Find where the given text appears and provide that cell's center as [X, Y] coordinate. 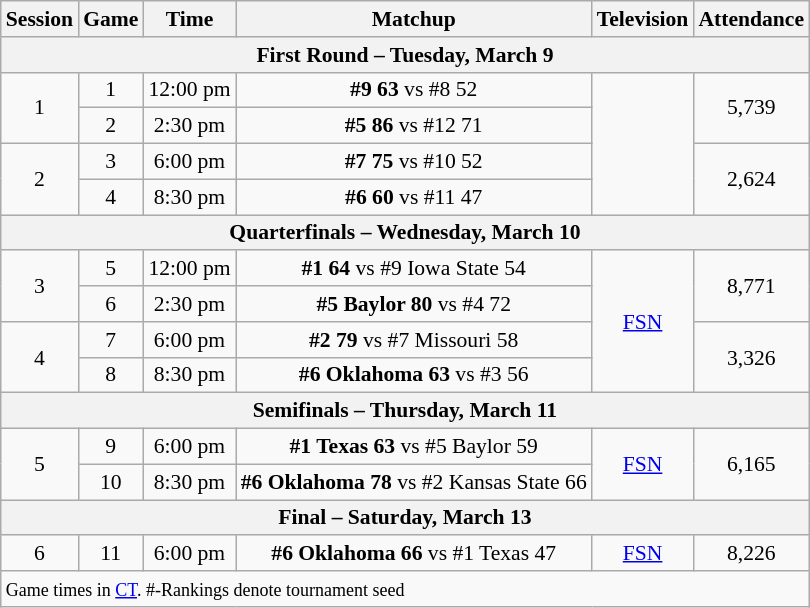
#6 Oklahoma 66 vs #1 Texas 47 [414, 554]
8,226 [751, 554]
#6 Oklahoma 63 vs #3 56 [414, 375]
Semifinals – Thursday, March 11 [405, 411]
11 [110, 554]
Television [643, 19]
9 [110, 447]
#7 75 vs #10 52 [414, 162]
Game [110, 19]
#2 79 vs #7 Missouri 58 [414, 340]
Attendance [751, 19]
Matchup [414, 19]
8 [110, 375]
2,624 [751, 180]
First Round – Tuesday, March 9 [405, 55]
#6 Oklahoma 78 vs #2 Kansas State 66 [414, 482]
6,165 [751, 464]
10 [110, 482]
Quarterfinals – Wednesday, March 10 [405, 233]
#5 Baylor 80 vs #4 72 [414, 304]
3,326 [751, 358]
8,771 [751, 286]
#1 Texas 63 vs #5 Baylor 59 [414, 447]
Game times in CT. #-Rankings denote tournament seed [405, 589]
Final – Saturday, March 13 [405, 518]
7 [110, 340]
Session [40, 19]
#1 64 vs #9 Iowa State 54 [414, 269]
5,739 [751, 108]
Time [189, 19]
#5 86 vs #12 71 [414, 126]
#6 60 vs #11 47 [414, 197]
#9 63 vs #8 52 [414, 90]
